From the cell containing the given text, extract its center point as [X, Y] coordinate. 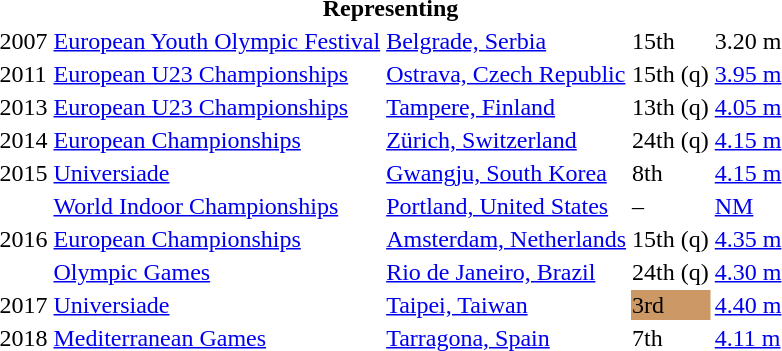
Rio de Janeiro, Brazil [506, 272]
3rd [671, 305]
World Indoor Championships [217, 206]
Tampere, Finland [506, 107]
European Youth Olympic Festival [217, 41]
Ostrava, Czech Republic [506, 74]
8th [671, 173]
Belgrade, Serbia [506, 41]
15th [671, 41]
13th (q) [671, 107]
Olympic Games [217, 272]
– [671, 206]
Amsterdam, Netherlands [506, 239]
Portland, United States [506, 206]
Taipei, Taiwan [506, 305]
Zürich, Switzerland [506, 140]
Gwangju, South Korea [506, 173]
